For the text-containing cell, return its midpoint in [X, Y] coordinate format. 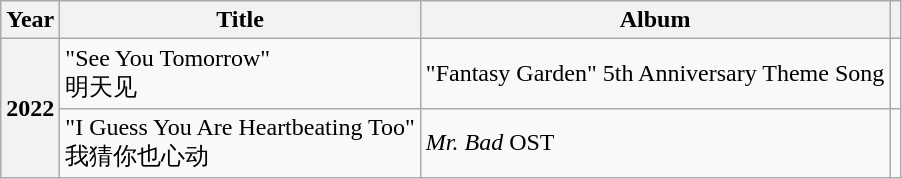
"See You Tomorrow" 明天见 [240, 74]
"Fantasy Garden" 5th Anniversary Theme Song [654, 74]
Title [240, 20]
2022 [30, 108]
Album [654, 20]
"I Guess You Are Heartbeating Too" 我猜你也心动 [240, 143]
Mr. Bad OST [654, 143]
Year [30, 20]
